Return the [X, Y] coordinate for the center point of the cell that contains the specified text.  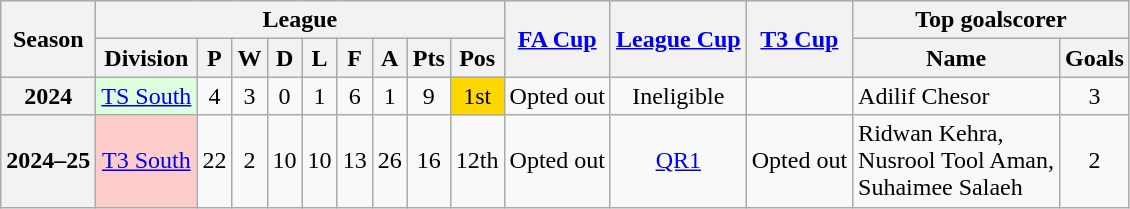
Pos [477, 58]
4 [214, 96]
1st [477, 96]
P [214, 58]
0 [284, 96]
Top goalscorer [992, 20]
Name [956, 58]
Adilif Chesor [956, 96]
Season [48, 39]
FA Cup [557, 39]
2024–25 [48, 161]
16 [428, 161]
F [354, 58]
13 [354, 161]
26 [390, 161]
Goals [1095, 58]
T3 South [146, 161]
TS South [146, 96]
League [300, 20]
9 [428, 96]
12th [477, 161]
22 [214, 161]
Pts [428, 58]
Division [146, 58]
L [320, 58]
A [390, 58]
2024 [48, 96]
QR1 [678, 161]
League Cup [678, 39]
W [250, 58]
D [284, 58]
Ridwan Kehra, Nusrool Tool Aman, Suhaimee Salaeh [956, 161]
T3 Cup [799, 39]
Ineligible [678, 96]
6 [354, 96]
